Pinpoint the cell where the given text exists, returning its [X, Y] midpoint coordinate. 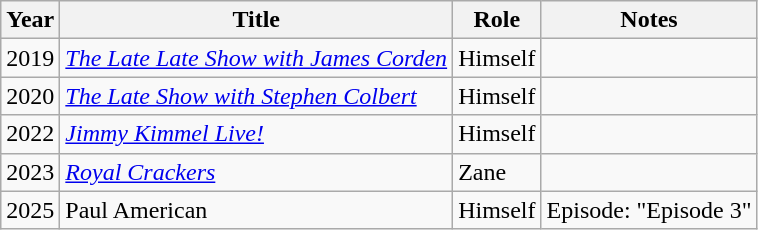
The Late Show with Stephen Colbert [256, 96]
Year [30, 20]
2020 [30, 96]
Zane [497, 172]
2022 [30, 134]
Role [497, 20]
Royal Crackers [256, 172]
Episode: "Episode 3" [649, 210]
Notes [649, 20]
The Late Late Show with James Corden [256, 58]
2023 [30, 172]
Title [256, 20]
Paul American [256, 210]
Jimmy Kimmel Live! [256, 134]
2019 [30, 58]
2025 [30, 210]
